For the text-containing cell, return its midpoint in [X, Y] coordinate format. 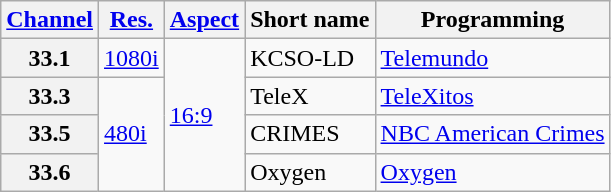
NBC American Crimes [492, 134]
1080i [132, 58]
Short name [310, 20]
CRIMES [310, 134]
KCSO-LD [310, 58]
TeleXitos [492, 96]
33.6 [50, 172]
33.1 [50, 58]
33.3 [50, 96]
480i [132, 134]
33.5 [50, 134]
Channel [50, 20]
Aspect [204, 20]
TeleX [310, 96]
Res. [132, 20]
16:9 [204, 115]
Telemundo [492, 58]
Programming [492, 20]
